Find where the given text appears and provide that cell's center as [x, y] coordinate. 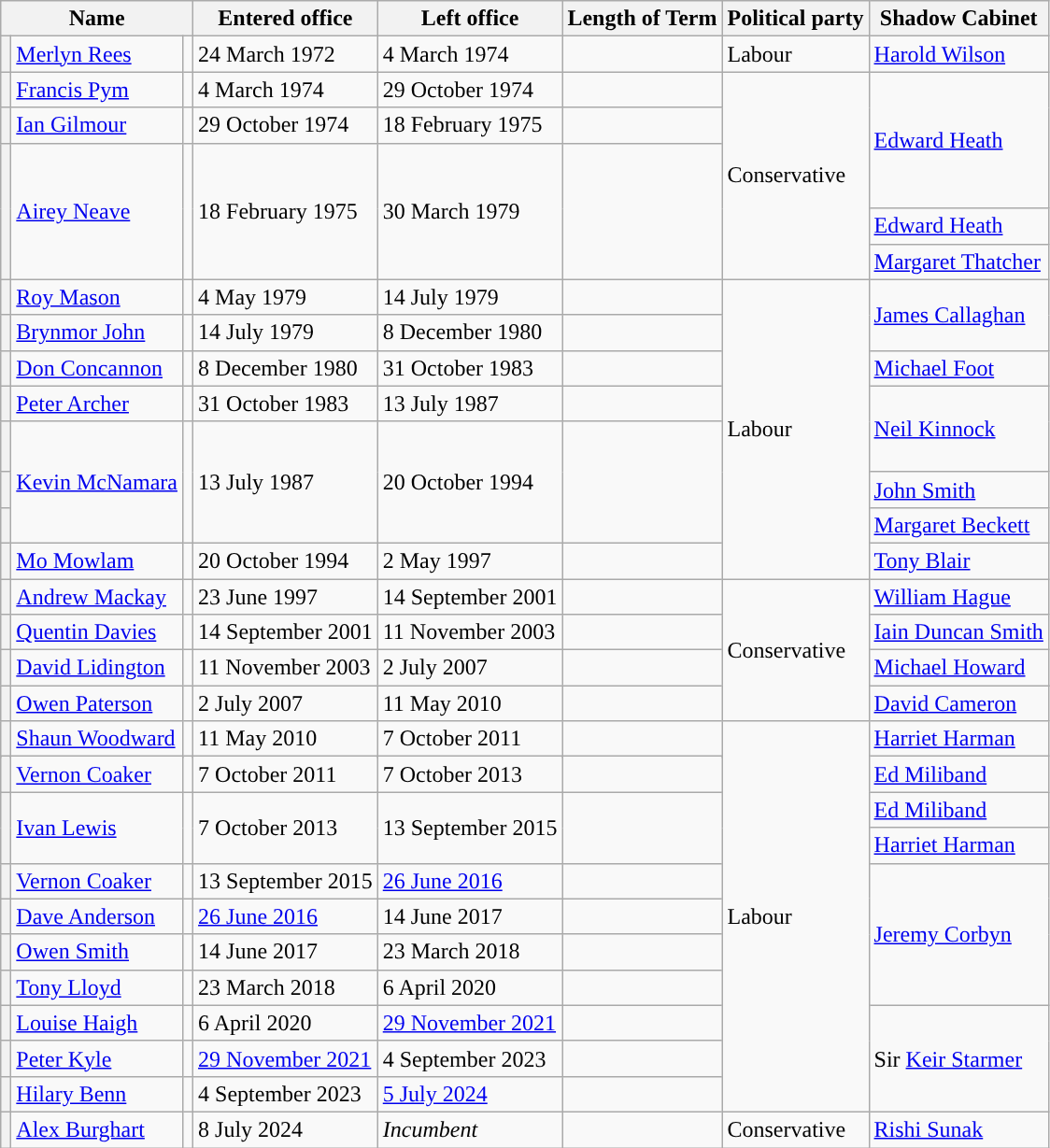
23 June 1997 [286, 597]
Airey Neave [97, 211]
Andrew Mackay [97, 597]
Francis Pym [97, 90]
Tony Lloyd [97, 987]
Rishi Sunak [958, 1129]
Peter Kyle [97, 1058]
Alex Burghart [97, 1129]
Entered office [286, 19]
8 July 2024 [286, 1129]
Jeremy Corbyn [958, 934]
24 March 1972 [286, 54]
Quentin Davies [97, 632]
Neil Kinnock [958, 429]
Ivan Lewis [97, 828]
Iain Duncan Smith [958, 632]
Owen Smith [97, 952]
Sir Keir Starmer [958, 1058]
30 March 1979 [470, 211]
David Cameron [958, 703]
4 May 1979 [286, 297]
Dave Anderson [97, 916]
Length of Term [643, 19]
James Callaghan [958, 315]
David Lidington [97, 668]
2 May 1997 [470, 560]
Hilary Benn [97, 1094]
Mo Mowlam [97, 560]
Louise Haigh [97, 1023]
Shadow Cabinet [958, 19]
Harold Wilson [958, 54]
Michael Howard [958, 668]
Margaret Thatcher [958, 262]
Name [97, 19]
William Hague [958, 597]
Political party [796, 19]
Tony Blair [958, 560]
Merlyn Rees [97, 54]
Peter Archer [97, 404]
Incumbent [470, 1129]
Shaun Woodward [97, 739]
5 July 2024 [470, 1094]
Brynmor John [97, 333]
Michael Foot [958, 368]
Ian Gilmour [97, 125]
Left office [470, 19]
John Smith [958, 489]
Owen Paterson [97, 703]
Roy Mason [97, 297]
Kevin McNamara [97, 482]
Margaret Beckett [958, 525]
Don Concannon [97, 368]
